Output the (x, y) coordinate of the center of the cell containing the given text.  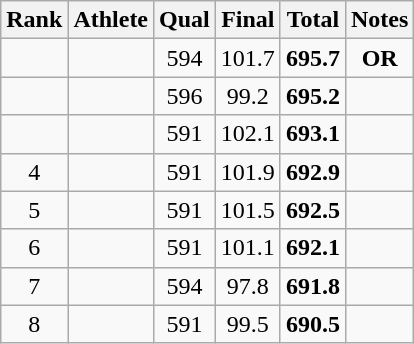
Rank (34, 20)
Total (312, 20)
Athlete (111, 20)
596 (185, 96)
7 (34, 286)
6 (34, 248)
692.1 (312, 248)
695.7 (312, 58)
97.8 (248, 286)
Qual (185, 20)
99.5 (248, 324)
692.9 (312, 172)
690.5 (312, 324)
4 (34, 172)
99.2 (248, 96)
OR (379, 58)
Final (248, 20)
693.1 (312, 134)
691.8 (312, 286)
101.5 (248, 210)
695.2 (312, 96)
692.5 (312, 210)
5 (34, 210)
101.7 (248, 58)
101.1 (248, 248)
Notes (379, 20)
101.9 (248, 172)
8 (34, 324)
102.1 (248, 134)
